Return [x, y] of the center of cell containing provided text 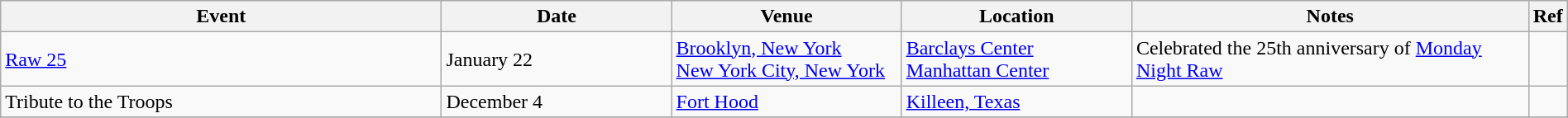
January 22 [557, 59]
Venue [786, 17]
Ref [1548, 17]
Location [1016, 17]
Raw 25 [222, 59]
Killeen, Texas [1016, 101]
Celebrated the 25th anniversary of Monday Night Raw [1330, 59]
December 4 [557, 101]
Tribute to the Troops [222, 101]
Fort Hood [786, 101]
Brooklyn, New YorkNew York City, New York [786, 59]
Barclays CenterManhattan Center [1016, 59]
Date [557, 17]
Event [222, 17]
Notes [1330, 17]
